Output the (X, Y) coordinate of the center of the cell containing the given text.  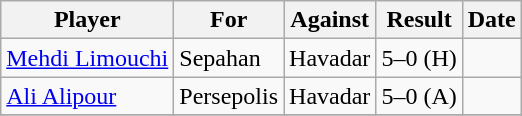
For (229, 20)
5–0 (H) (419, 58)
Persepolis (229, 96)
5–0 (A) (419, 96)
Player (88, 20)
Date (492, 20)
Result (419, 20)
Mehdi Limouchi (88, 58)
Ali Alipour (88, 96)
Against (330, 20)
Sepahan (229, 58)
